Provide the (X, Y) coordinate of the cell's center where the given text is located.  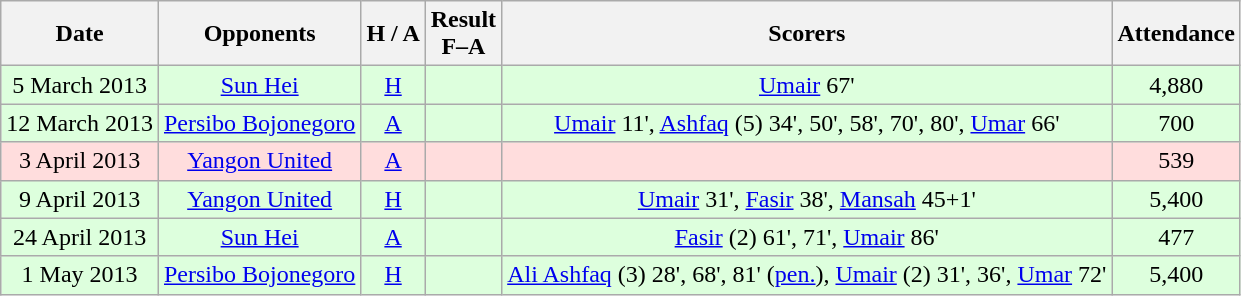
4,880 (1176, 85)
Umair 11', Ashfaq (5) 34', 50', 58', 70', 80', Umar 66' (807, 123)
3 April 2013 (80, 161)
H / A (393, 34)
ResultF–A (463, 34)
Umair 67' (807, 85)
24 April 2013 (80, 237)
700 (1176, 123)
Umair 31', Fasir 38', Mansah 45+1' (807, 199)
5 March 2013 (80, 85)
Attendance (1176, 34)
Fasir (2) 61', 71', Umair 86' (807, 237)
Date (80, 34)
477 (1176, 237)
Scorers (807, 34)
539 (1176, 161)
Opponents (259, 34)
1 May 2013 (80, 275)
12 March 2013 (80, 123)
9 April 2013 (80, 199)
Ali Ashfaq (3) 28', 68', 81' (pen.), Umair (2) 31', 36', Umar 72' (807, 275)
